Pinpoint the cell where the given text exists, returning its [x, y] midpoint coordinate. 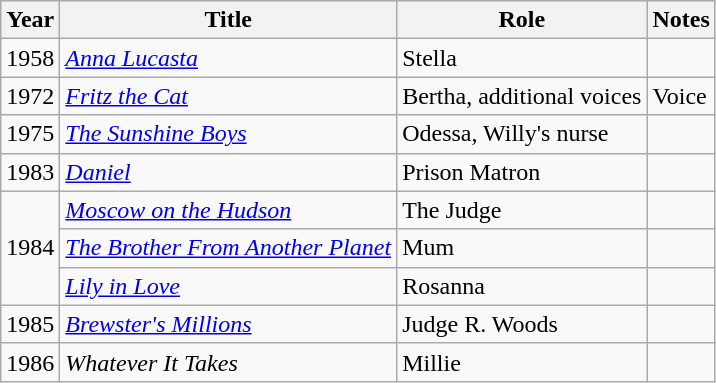
Bertha, additional voices [522, 96]
Title [228, 20]
Year [30, 20]
1972 [30, 96]
Daniel [228, 172]
Rosanna [522, 286]
1984 [30, 248]
Millie [522, 362]
Stella [522, 58]
Fritz the Cat [228, 96]
1985 [30, 324]
The Judge [522, 210]
Lily in Love [228, 286]
Role [522, 20]
The Brother From Another Planet [228, 248]
Brewster's Millions [228, 324]
1983 [30, 172]
1975 [30, 134]
Mum [522, 248]
Judge R. Woods [522, 324]
Moscow on the Hudson [228, 210]
Anna Lucasta [228, 58]
Whatever It Takes [228, 362]
Voice [681, 96]
Prison Matron [522, 172]
The Sunshine Boys [228, 134]
Notes [681, 20]
1986 [30, 362]
Odessa, Willy's nurse [522, 134]
1958 [30, 58]
